Return the [X, Y] coordinate for the center point of the cell that contains the specified text.  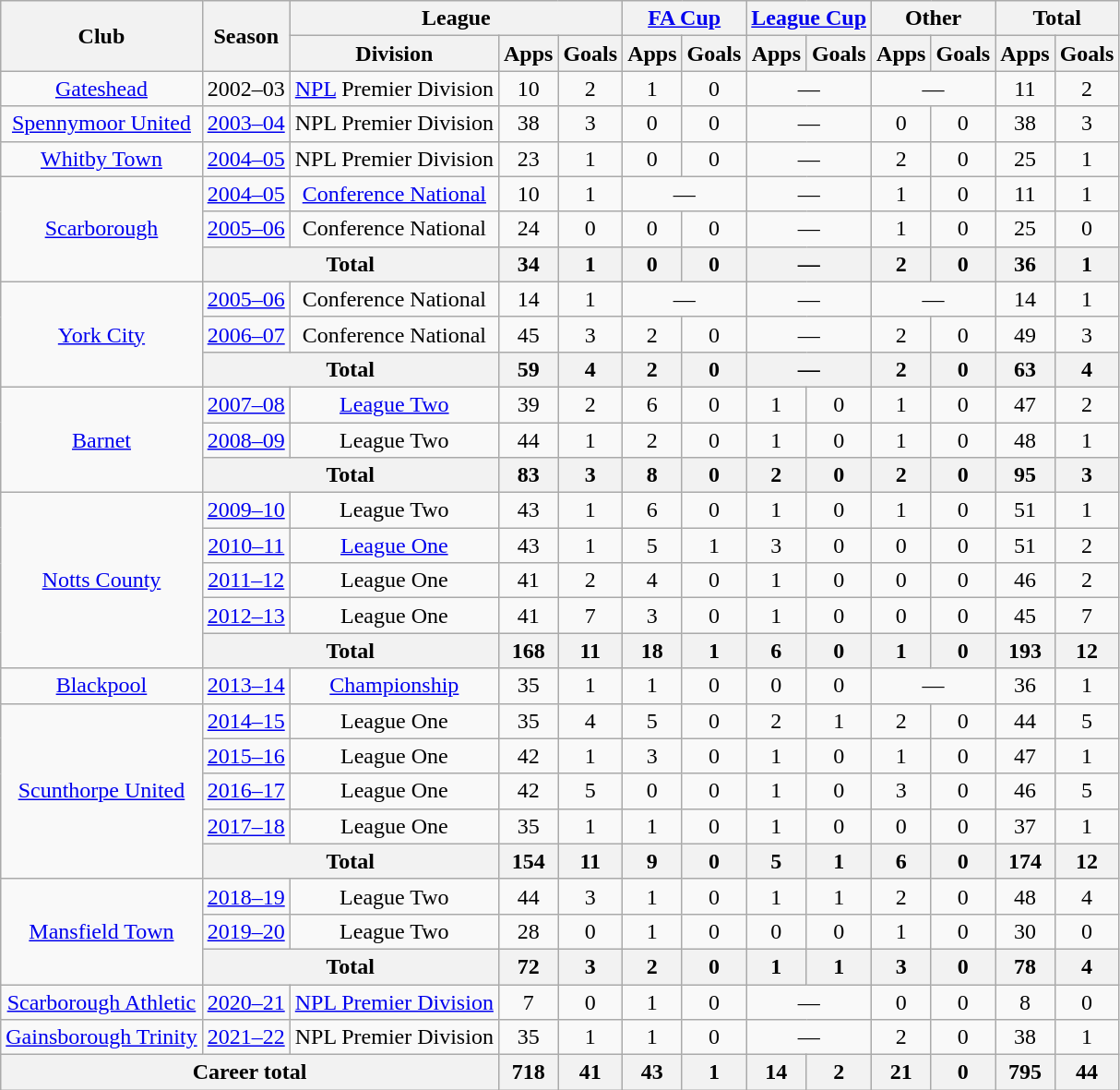
49 [1025, 334]
21 [901, 1072]
2009–10 [245, 510]
718 [528, 1072]
154 [528, 861]
39 [528, 404]
24 [528, 229]
2010–11 [245, 545]
72 [528, 966]
Scarborough [101, 229]
168 [528, 651]
23 [528, 159]
28 [528, 931]
2012–13 [245, 616]
2020–21 [245, 1001]
Mansfield Town [101, 931]
Spennymoor United [101, 124]
2014–15 [245, 721]
Gainsborough Trinity [101, 1037]
2017–18 [245, 826]
2006–07 [245, 334]
Championship [394, 686]
Blackpool [101, 686]
Club [101, 36]
2008–09 [245, 440]
Scunthorpe United [101, 791]
2016–17 [245, 791]
193 [1025, 651]
2011–12 [245, 581]
Scarborough Athletic [101, 1001]
95 [1025, 475]
2015–16 [245, 756]
2018–19 [245, 896]
Season [245, 36]
Other [934, 18]
174 [1025, 861]
37 [1025, 826]
2003–04 [245, 124]
83 [528, 475]
63 [1025, 369]
2013–14 [245, 686]
2007–08 [245, 404]
York City [101, 334]
78 [1025, 966]
Notts County [101, 581]
2019–20 [245, 931]
Division [394, 54]
Whitby Town [101, 159]
Career total [250, 1072]
795 [1025, 1072]
Gateshead [101, 89]
9 [652, 861]
59 [528, 369]
2021–22 [245, 1037]
34 [528, 264]
League Cup [809, 18]
18 [652, 651]
Barnet [101, 439]
FA Cup [685, 18]
2002–03 [245, 89]
League [456, 18]
30 [1025, 931]
